Return (X, Y) of the center of cell containing provided text 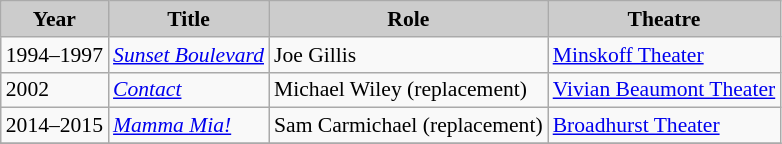
Vivian Beaumont Theater (664, 90)
Contact (188, 90)
Title (188, 19)
Mamma Mia! (188, 126)
Role (408, 19)
1994–1997 (54, 55)
Sunset Boulevard (188, 55)
Minskoff Theater (664, 55)
Michael Wiley (replacement) (408, 90)
2014–2015 (54, 126)
Theatre (664, 19)
2002 (54, 90)
Sam Carmichael (replacement) (408, 126)
Joe Gillis (408, 55)
Year (54, 19)
Broadhurst Theater (664, 126)
